Return the (x, y) coordinate for the center point of the cell that contains the specified text.  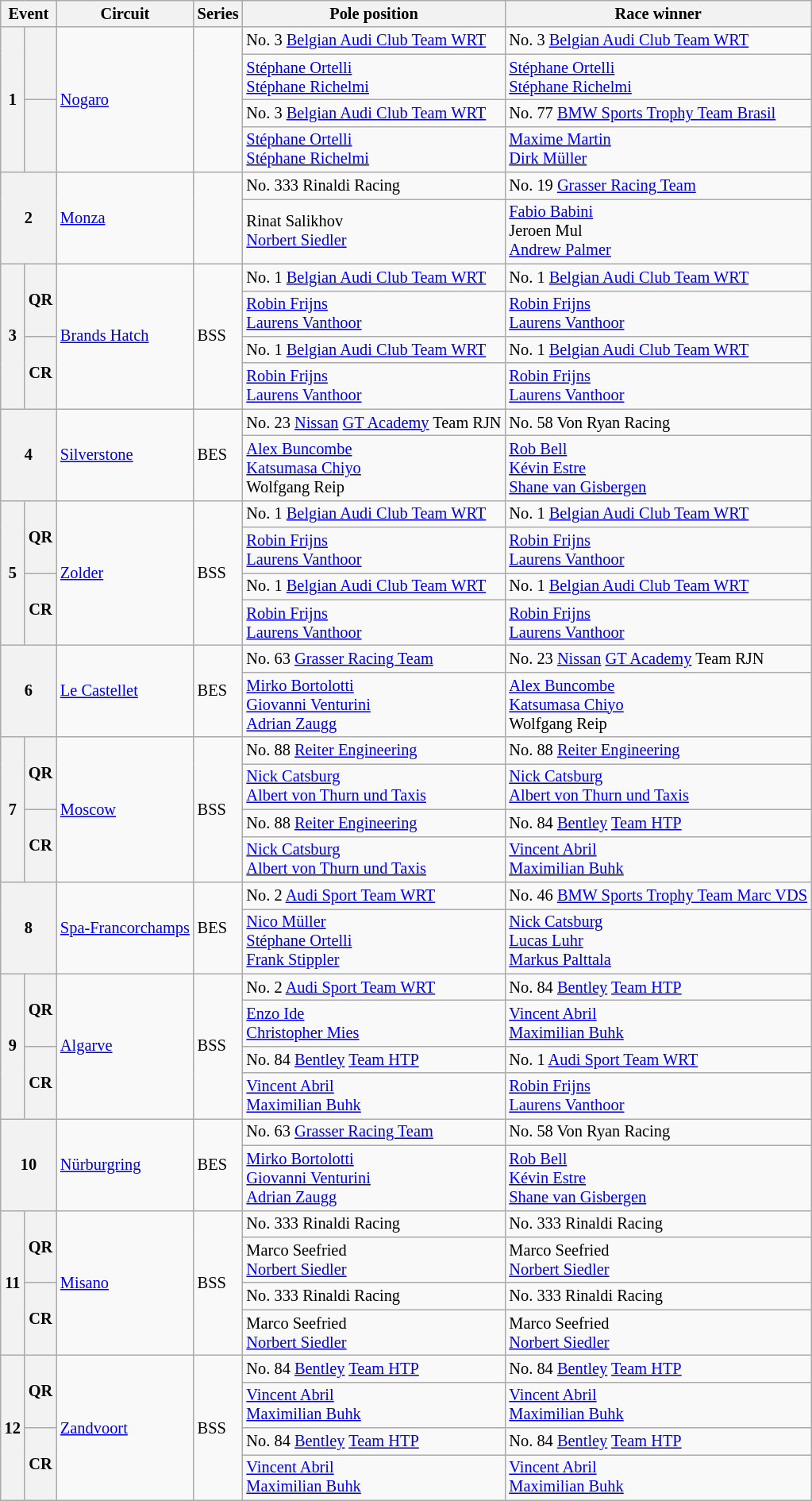
11 (13, 1283)
9 (13, 1047)
Race winner (658, 14)
8 (29, 928)
Misano (125, 1283)
4 (29, 454)
7 (13, 810)
No. 1 Audi Sport Team WRT (658, 1059)
Circuit (125, 14)
3 (13, 337)
Pole position (375, 14)
Maxime Martin Dirk Müller (658, 149)
Nürburgring (125, 1164)
1 (13, 100)
Le Castellet (125, 691)
Nogaro (125, 100)
Event (29, 14)
Moscow (125, 810)
Monza (125, 218)
Fabio Babini Jeroen Mul Andrew Palmer (658, 231)
6 (29, 691)
Zolder (125, 573)
No. 46 BMW Sports Trophy Team Marc VDS (658, 895)
10 (29, 1164)
No. 77 BMW Sports Trophy Team Brasil (658, 113)
Brands Hatch (125, 337)
12 (13, 1428)
Series (218, 14)
Algarve (125, 1047)
Nick Catsburg Lucas Luhr Markus Palttala (658, 941)
2 (29, 218)
No. 19 Grasser Racing Team (658, 186)
Spa-Francorchamps (125, 928)
Nico Müller Stéphane Ortelli Frank Stippler (375, 941)
Zandvoort (125, 1428)
5 (13, 573)
Enzo Ide Christopher Mies (375, 1023)
Rinat Salikhov Norbert Siedler (375, 231)
Silverstone (125, 454)
